From the cell containing the given text, extract its center point as (X, Y) coordinate. 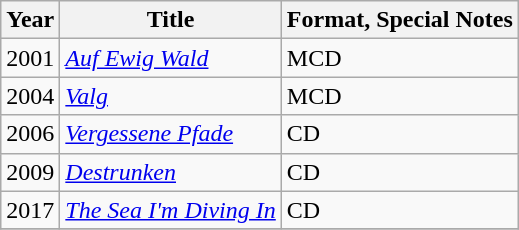
2001 (30, 58)
Valg (170, 96)
Year (30, 20)
Auf Ewig Wald (170, 58)
2017 (30, 210)
2009 (30, 172)
Format, Special Notes (400, 20)
2004 (30, 96)
Destrunken (170, 172)
The Sea I'm Diving In (170, 210)
Vergessene Pfade (170, 134)
Title (170, 20)
2006 (30, 134)
